Output the [x, y] coordinate of the center of the cell containing the given text.  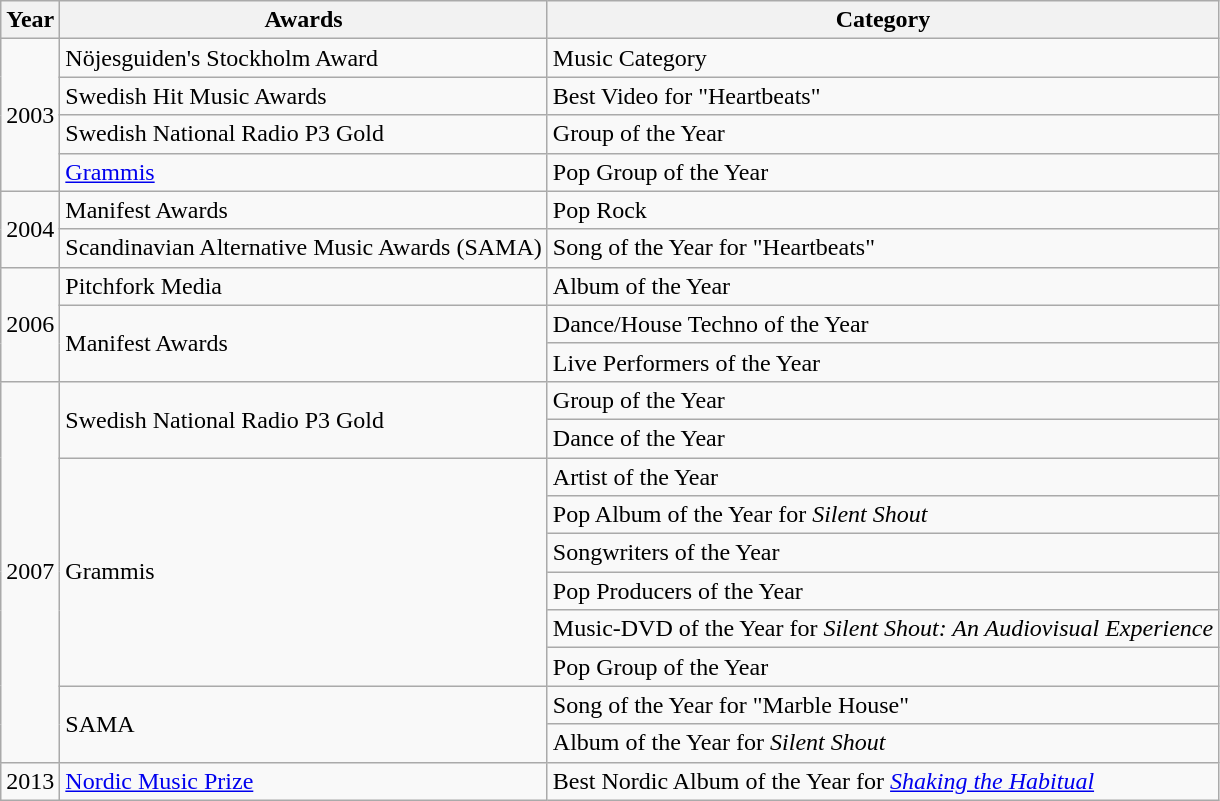
Best Video for "Heartbeats" [882, 96]
Live Performers of the Year [882, 362]
Pop Album of the Year for Silent Shout [882, 515]
Artist of the Year [882, 477]
2007 [30, 572]
2006 [30, 324]
Song of the Year for "Marble House" [882, 705]
Year [30, 20]
Album of the Year for Silent Shout [882, 743]
2003 [30, 115]
Dance/House Techno of the Year [882, 324]
Best Nordic Album of the Year for Shaking the Habitual [882, 781]
Nöjesguiden's Stockholm Award [304, 58]
Dance of the Year [882, 438]
Pop Producers of the Year [882, 591]
Scandinavian Alternative Music Awards (SAMA) [304, 248]
Swedish Hit Music Awards [304, 96]
Pop Rock [882, 210]
2004 [30, 229]
Awards [304, 20]
Nordic Music Prize [304, 781]
Music-DVD of the Year for Silent Shout: An Audiovisual Experience [882, 629]
Album of the Year [882, 286]
Music Category [882, 58]
Songwriters of the Year [882, 553]
Pitchfork Media [304, 286]
Category [882, 20]
2013 [30, 781]
Song of the Year for "Heartbeats" [882, 248]
SAMA [304, 724]
